Find where the given text appears and provide that cell's center as (X, Y) coordinate. 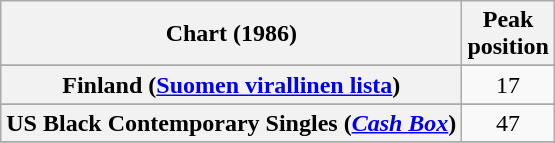
Chart (1986) (232, 34)
Peakposition (508, 34)
Finland (Suomen virallinen lista) (232, 85)
US Black Contemporary Singles (Cash Box) (232, 123)
17 (508, 85)
47 (508, 123)
